Return the (x, y) coordinate for the center point of the cell that contains the specified text.  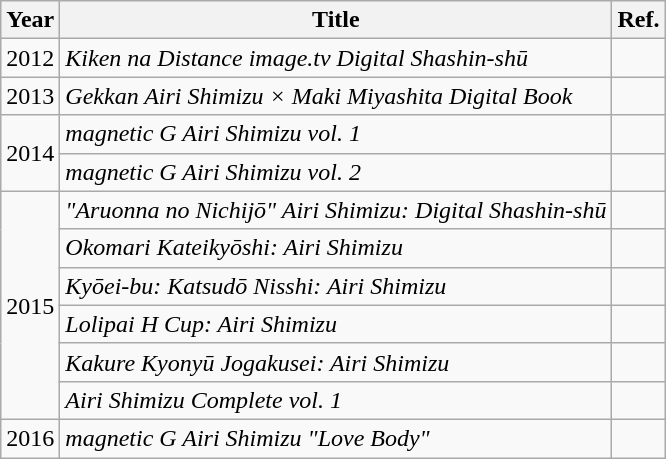
Kyōei-bu: Katsudō Nisshi: Airi Shimizu (336, 286)
Airi Shimizu Complete vol. 1 (336, 400)
"Aruonna no Nichijō" Airi Shimizu: Digital Shashin-shū (336, 210)
Lolipai H Cup: Airi Shimizu (336, 324)
2015 (30, 305)
Kiken na Distance image.tv Digital Shashin-shū (336, 58)
2013 (30, 96)
magnetic G Airi Shimizu "Love Body" (336, 438)
2014 (30, 153)
Year (30, 20)
Kakure Kyonyū Jogakusei: Airi Shimizu (336, 362)
2016 (30, 438)
magnetic G Airi Shimizu vol. 2 (336, 172)
Ref. (638, 20)
2012 (30, 58)
Okomari Kateikyōshi: Airi Shimizu (336, 248)
magnetic G Airi Shimizu vol. 1 (336, 134)
Title (336, 20)
Gekkan Airi Shimizu × Maki Miyashita Digital Book (336, 96)
